Capture the cell that displays the provided text and extract its (X, Y) central coordinate. 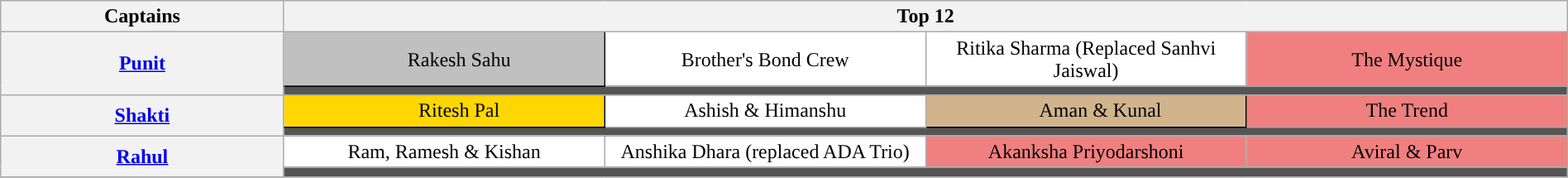
Ram, Ramesh & Kishan (444, 152)
Captains (142, 17)
Ashish & Himanshu (765, 111)
Ritesh Pal (444, 111)
Top 12 (925, 17)
The Mystique (1407, 60)
Aman & Kunal (1086, 111)
Punit (142, 64)
Brother's Bond Crew (765, 60)
The Trend (1407, 111)
Anshika Dhara (replaced ADA Trio) (765, 152)
Rakesh Sahu (444, 60)
Aviral & Parv (1407, 152)
Ritika Sharma (Replaced Sanhvi Jaiswal) (1086, 60)
Rahul (142, 156)
Shakti (142, 116)
Akanksha Priyodarshoni (1086, 152)
